From the cell containing the given text, extract its center point as [X, Y] coordinate. 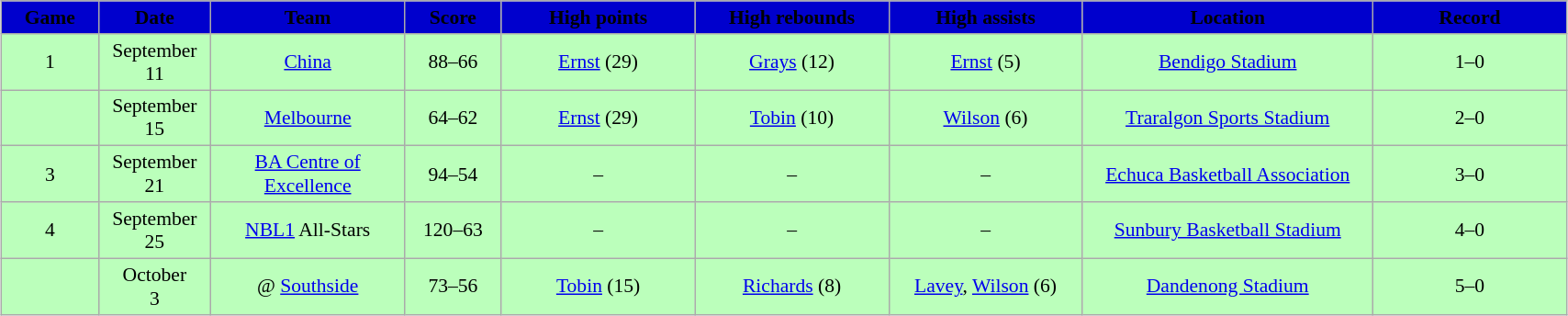
Tobin (15) [599, 287]
September 25 [154, 230]
3–0 [1469, 175]
Echuca Basketball Association [1227, 175]
Richards (8) [791, 287]
64–62 [454, 118]
Traralgon Sports Stadium [1227, 118]
September 21 [154, 175]
September 15 [154, 118]
Tobin (10) [791, 118]
High assists [986, 17]
2–0 [1469, 118]
Game [50, 17]
Team [308, 17]
Wilson (6) [986, 118]
Location [1227, 17]
1 [50, 62]
1–0 [1469, 62]
Record [1469, 17]
Sunbury Basketball Stadium [1227, 230]
3 [50, 175]
China [308, 62]
BA Centre of Excellence [308, 175]
High points [599, 17]
@ Southside [308, 287]
Lavey, Wilson (6) [986, 287]
Melbourne [308, 118]
120–63 [454, 230]
September 11 [154, 62]
73–56 [454, 287]
4–0 [1469, 230]
October 3 [154, 287]
4 [50, 230]
Ernst (5) [986, 62]
Date [154, 17]
NBL1 All-Stars [308, 230]
Grays (12) [791, 62]
Dandenong Stadium [1227, 287]
High rebounds [791, 17]
Score [454, 17]
Bendigo Stadium [1227, 62]
88–66 [454, 62]
5–0 [1469, 287]
94–54 [454, 175]
